Return (x, y) of the center of cell containing provided text 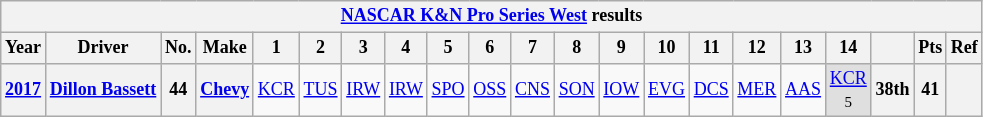
44 (178, 90)
EVG (667, 90)
AAS (804, 90)
3 (364, 48)
41 (930, 90)
2 (320, 48)
SPO (448, 90)
Pts (930, 48)
Driver (102, 48)
8 (576, 48)
Year (24, 48)
2017 (24, 90)
11 (711, 48)
IOW (622, 90)
6 (490, 48)
No. (178, 48)
TUS (320, 90)
38th (892, 90)
KCR (276, 90)
Dillon Bassett (102, 90)
13 (804, 48)
Make (225, 48)
CNS (533, 90)
SON (576, 90)
Ref (964, 48)
4 (406, 48)
12 (757, 48)
10 (667, 48)
OSS (490, 90)
NASCAR K&N Pro Series West results (492, 16)
MER (757, 90)
Chevy (225, 90)
DCS (711, 90)
9 (622, 48)
7 (533, 48)
5 (448, 48)
KCR5 (848, 90)
1 (276, 48)
14 (848, 48)
